For the text-containing cell, return its midpoint in [x, y] coordinate format. 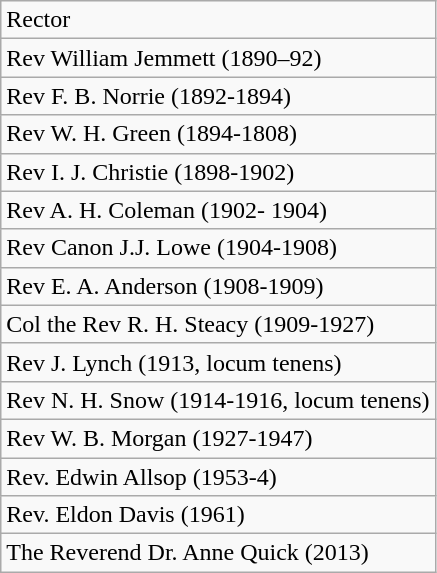
Rev W. B. Morgan (1927-1947) [218, 438]
Rev N. H. Snow (1914-1916, locum tenens) [218, 400]
Rev William Jemmett (1890–92) [218, 58]
Rev. Eldon Davis (1961) [218, 515]
Rev J. Lynch (1913, locum tenens) [218, 362]
Rev. Edwin Allsop (1953-4) [218, 477]
Rev I. J. Christie (1898-1902) [218, 172]
Rev E. A. Anderson (1908-1909) [218, 286]
Rev W. H. Green (1894-1808) [218, 134]
Rev A. H. Coleman (1902- 1904) [218, 210]
Rev F. B. Norrie (1892-1894) [218, 96]
Rector [218, 20]
The Reverend Dr. Anne Quick (2013) [218, 553]
Col the Rev R. H. Steacy (1909-1927) [218, 324]
Rev Canon J.J. Lowe (1904-1908) [218, 248]
